Provide the [x, y] coordinate of the cell's center where the given text is located.  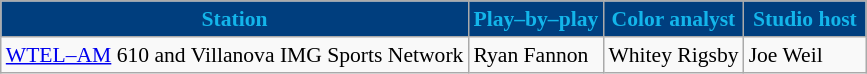
Station [235, 19]
Whitey Rigsby [673, 55]
Ryan Fannon [536, 55]
Studio host [806, 19]
Color analyst [673, 19]
Play–by–play [536, 19]
WTEL–AM 610 and Villanova IMG Sports Network [235, 55]
Joe Weil [806, 55]
